Return the [x, y] coordinate for the center point of the cell that contains the specified text.  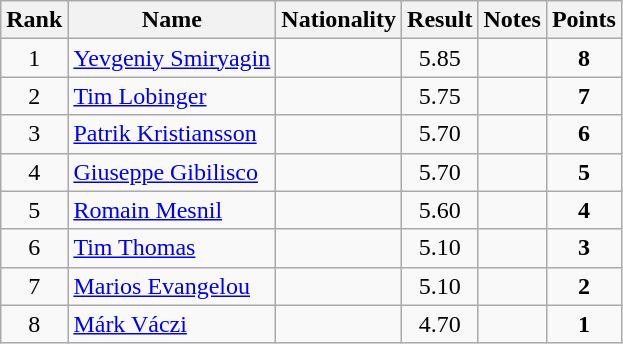
Giuseppe Gibilisco [172, 172]
Yevgeniy Smiryagin [172, 58]
Result [440, 20]
Tim Thomas [172, 248]
Romain Mesnil [172, 210]
Points [584, 20]
Marios Evangelou [172, 286]
5.60 [440, 210]
5.75 [440, 96]
5.85 [440, 58]
Tim Lobinger [172, 96]
Márk Váczi [172, 324]
4.70 [440, 324]
Patrik Kristiansson [172, 134]
Rank [34, 20]
Name [172, 20]
Notes [512, 20]
Nationality [339, 20]
